Detect which cell encompasses the target text, then output its [x, y] center coordinate. 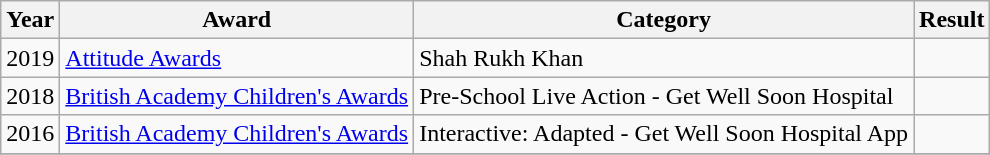
Result [952, 20]
Year [30, 20]
2018 [30, 96]
2019 [30, 58]
Attitude Awards [237, 58]
Shah Rukh Khan [664, 58]
Interactive: Adapted - Get Well Soon Hospital App [664, 134]
2016 [30, 134]
Category [664, 20]
Pre-School Live Action - Get Well Soon Hospital [664, 96]
Award [237, 20]
